Output the [X, Y] coordinate of the center of the cell containing the given text.  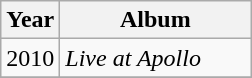
Live at Apollo [156, 58]
2010 [30, 58]
Album [156, 20]
Year [30, 20]
